From the cell containing the given text, extract its center point as [x, y] coordinate. 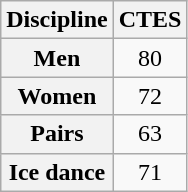
CTES [150, 20]
Ice dance [57, 172]
Women [57, 96]
Pairs [57, 134]
Men [57, 58]
72 [150, 96]
80 [150, 58]
63 [150, 134]
71 [150, 172]
Discipline [57, 20]
